Return the [x, y] coordinate for the center point of the cell that contains the specified text.  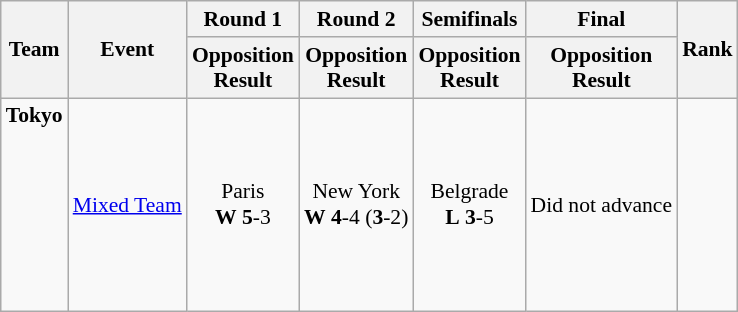
Round 2 [356, 19]
Belgrade L 3-5 [469, 205]
Rank [708, 50]
New York W 4-4 (3-2) [356, 205]
Semifinals [469, 19]
Round 1 [243, 19]
Tokyo [34, 205]
Team [34, 50]
Paris W 5-3 [243, 205]
Event [128, 50]
Mixed Team [128, 205]
Final [602, 19]
Did not advance [602, 205]
